Search for the cell housing the specified text and yield its (x, y) center coordinate. 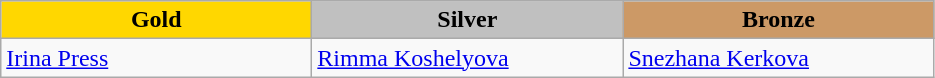
Bronze (778, 20)
Snezhana Kerkova (778, 58)
Gold (156, 20)
Silver (468, 20)
Rimma Koshelyova (468, 58)
Irina Press (156, 58)
